Return (X, Y) of the center of cell containing provided text 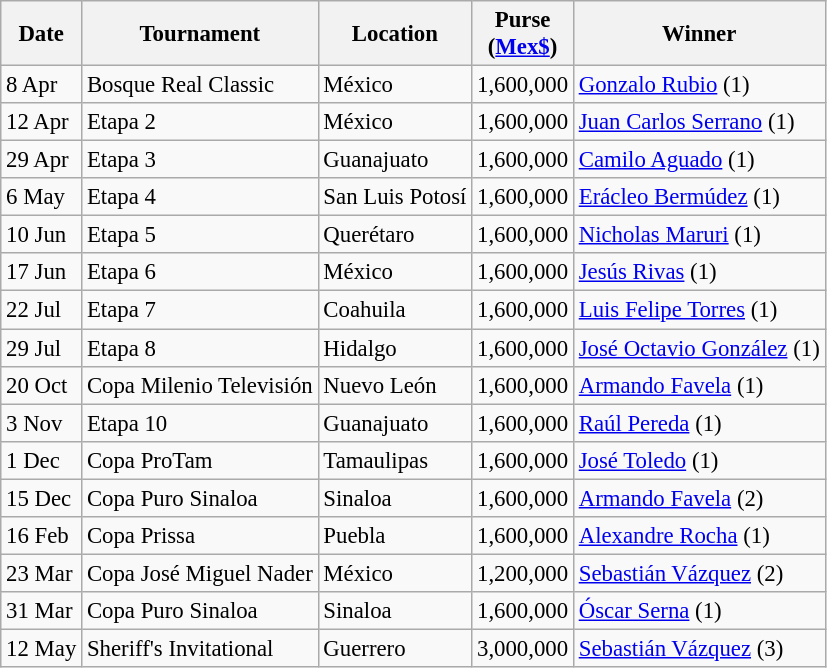
José Octavio González (1) (699, 348)
Raúl Pereda (1) (699, 423)
Purse(Mex$) (523, 34)
1 Dec (42, 460)
Armando Favela (1) (699, 385)
Querétaro (395, 235)
Etapa 2 (200, 122)
Etapa 3 (200, 160)
Alexandre Rocha (1) (699, 536)
10 Jun (42, 235)
Etapa 7 (200, 310)
16 Feb (42, 536)
1,200,000 (523, 573)
Coahuila (395, 310)
Etapa 10 (200, 423)
20 Oct (42, 385)
Etapa 5 (200, 235)
6 May (42, 197)
Sebastián Vázquez (3) (699, 648)
29 Jul (42, 348)
Guerrero (395, 648)
Juan Carlos Serrano (1) (699, 122)
15 Dec (42, 498)
Camilo Aguado (1) (699, 160)
Etapa 8 (200, 348)
Copa Prissa (200, 536)
3 Nov (42, 423)
Nicholas Maruri (1) (699, 235)
Óscar Serna (1) (699, 611)
Copa José Miguel Nader (200, 573)
12 May (42, 648)
Sheriff's Invitational (200, 648)
Winner (699, 34)
Tamaulipas (395, 460)
22 Jul (42, 310)
Bosque Real Classic (200, 85)
Erácleo Bermúdez (1) (699, 197)
Gonzalo Rubio (1) (699, 85)
17 Jun (42, 273)
Copa ProTam (200, 460)
Sebastián Vázquez (2) (699, 573)
Jesús Rivas (1) (699, 273)
29 Apr (42, 160)
Tournament (200, 34)
Armando Favela (2) (699, 498)
José Toledo (1) (699, 460)
23 Mar (42, 573)
31 Mar (42, 611)
3,000,000 (523, 648)
Etapa 4 (200, 197)
12 Apr (42, 122)
Luis Felipe Torres (1) (699, 310)
Puebla (395, 536)
Date (42, 34)
8 Apr (42, 85)
Location (395, 34)
Nuevo León (395, 385)
Copa Milenio Televisión (200, 385)
San Luis Potosí (395, 197)
Hidalgo (395, 348)
Etapa 6 (200, 273)
